From the cell containing the given text, extract its center point as (x, y) coordinate. 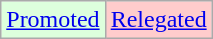
Relegated (158, 20)
Promoted (53, 20)
